Identify which cell holds the provided text, then report its (x, y) central coordinate. 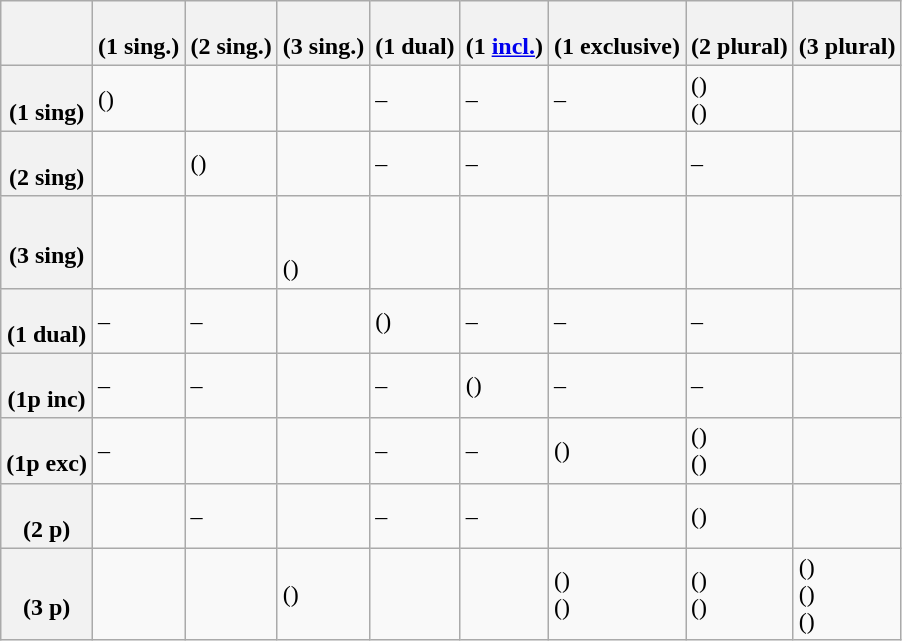
(1p exc) (47, 450)
(2 sing.) (231, 34)
(2 plural) (740, 34)
(3 sing.) (323, 34)
(1 sing.) (138, 34)
() ()() (847, 594)
(1 incl.) (504, 34)
(1p inc) (47, 386)
(1 sing) (47, 98)
(3 plural) (847, 34)
(2 sing) (47, 164)
(2 p) (47, 516)
(3 sing) (47, 242)
(3 p) (47, 594)
(1 exclusive) (618, 34)
